Extract the (x, y) coordinate from the center of the cell holding the provided text.  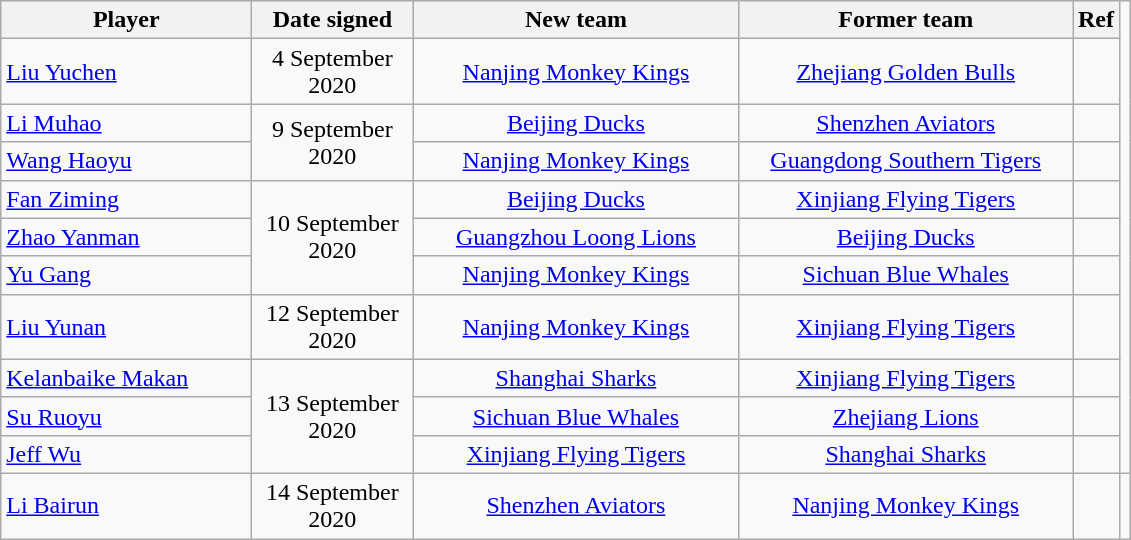
Yu Gang (126, 275)
Zhejiang Golden Bulls (906, 72)
Zhejiang Lions (906, 416)
4 September 2020 (332, 72)
Fan Ziming (126, 199)
Former team (906, 20)
14 September 2020 (332, 506)
Guangdong Southern Tigers (906, 161)
Kelanbaike Makan (126, 378)
Li Muhao (126, 123)
Wang Haoyu (126, 161)
Su Ruoyu (126, 416)
9 September 2020 (332, 142)
Li Bairun (126, 506)
12 September 2020 (332, 326)
Jeff Wu (126, 454)
Zhao Yanman (126, 237)
Liu Yunan (126, 326)
10 September 2020 (332, 237)
Date signed (332, 20)
Ref (1096, 20)
Liu Yuchen (126, 72)
Player (126, 20)
New team (576, 20)
13 September 2020 (332, 416)
Guangzhou Loong Lions (576, 237)
